From the cell containing the given text, extract its center point as [x, y] coordinate. 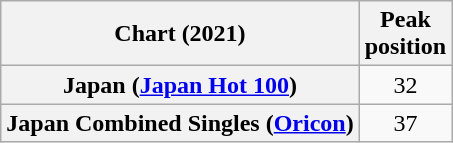
Chart (2021) [180, 34]
32 [405, 85]
Peakposition [405, 34]
Japan Combined Singles (Oricon) [180, 123]
Japan (Japan Hot 100) [180, 85]
37 [405, 123]
